Scan for the cell matching the given text and deliver its (X, Y) coordinate at center. 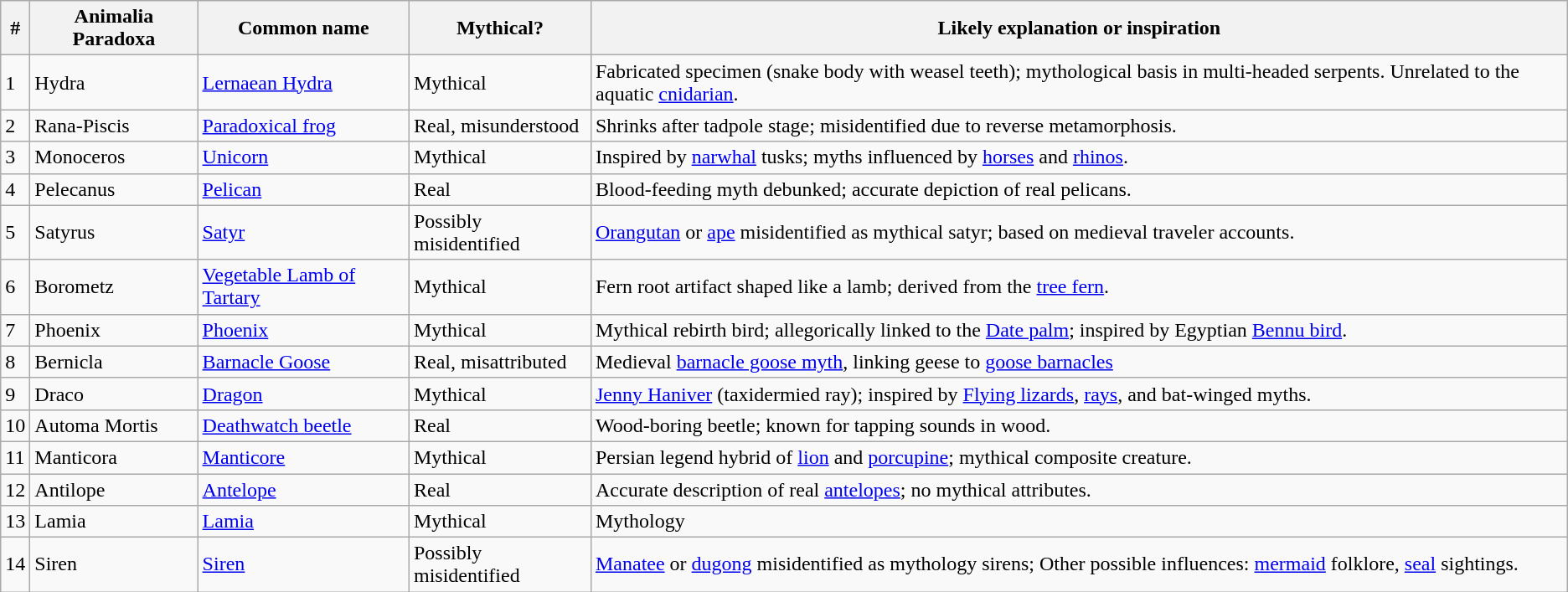
12 (15, 490)
4 (15, 189)
Rana-Piscis (114, 126)
Persian legend hybrid of lion and porcupine; mythical composite creature. (1079, 457)
Shrinks after tadpole stage; misidentified due to reverse metamorphosis. (1079, 126)
8 (15, 362)
5 (15, 233)
Manticora (114, 457)
Borometz (114, 286)
14 (15, 564)
Pelican (303, 189)
Mythology (1079, 522)
Deathwatch beetle (303, 425)
Blood-feeding myth debunked; accurate depiction of real pelicans. (1079, 189)
9 (15, 394)
Animalia Paradoxa (114, 28)
Accurate description of real antelopes; no mythical attributes. (1079, 490)
Manticore (303, 457)
Inspired by narwhal tusks; myths influenced by horses and rhinos. (1079, 157)
Antelope (303, 490)
Barnacle Goose (303, 362)
13 (15, 522)
Lernaean Hydra (303, 82)
Common name (303, 28)
Real, misunderstood (499, 126)
Real, misattributed (499, 362)
Jenny Haniver (taxidermied ray); inspired by Flying lizards, rays, and bat-winged myths. (1079, 394)
10 (15, 425)
Vegetable Lamb of Tartary (303, 286)
Mythical? (499, 28)
7 (15, 330)
Paradoxical frog (303, 126)
Bernicla (114, 362)
Wood-boring beetle; known for tapping sounds in wood. (1079, 425)
Likely explanation or inspiration (1079, 28)
Dragon (303, 394)
Medieval barnacle goose myth, linking geese to goose barnacles (1079, 362)
Monoceros (114, 157)
Satyr (303, 233)
Fern root artifact shaped like a lamb; derived from the tree fern. (1079, 286)
Mythical rebirth bird; allegorically linked to the Date palm; inspired by Egyptian Bennu bird. (1079, 330)
1 (15, 82)
Fabricated specimen (snake body with weasel teeth); mythological basis in multi-headed serpents. Unrelated to the aquatic cnidarian. (1079, 82)
Orangutan or ape misidentified as mythical satyr; based on medieval traveler accounts. (1079, 233)
2 (15, 126)
3 (15, 157)
Satyrus (114, 233)
Automa Mortis (114, 425)
6 (15, 286)
11 (15, 457)
Unicorn (303, 157)
Pelecanus (114, 189)
Antilope (114, 490)
# (15, 28)
Hydra (114, 82)
Draco (114, 394)
Manatee or dugong misidentified as mythology sirens; Other possible influences: mermaid folklore, seal sightings. (1079, 564)
